Search for the cell housing the specified text and yield its (X, Y) center coordinate. 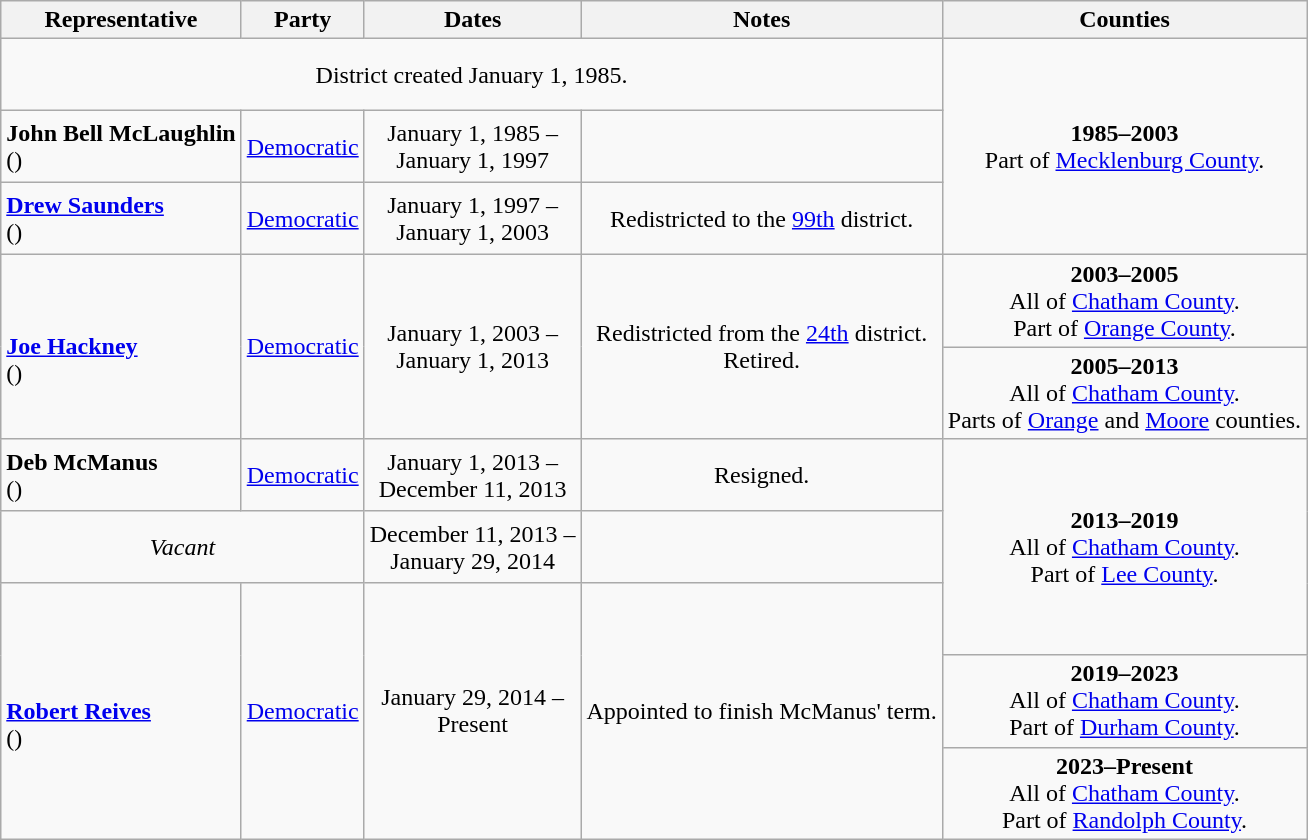
Appointed to finish McManus' term. (762, 711)
2003–2005 All of Chatham County. Part of Orange County. (1124, 301)
January 1, 1997 – January 1, 2003 (472, 219)
Joe Hackney() (121, 347)
Drew Saunders() (121, 219)
Robert Reives() (121, 711)
January 1, 2013 – December 11, 2013 (472, 475)
Notes (762, 20)
2005–2013 All of Chatham County. Parts of Orange and Moore counties. (1124, 393)
2023–Present All of Chatham County. Part of Randolph County. (1124, 793)
Counties (1124, 20)
Deb McManus() (121, 475)
Representative (121, 20)
January 1, 1985 – January 1, 1997 (472, 147)
December 11, 2013 – January 29, 2014 (472, 547)
2019–2023 All of Chatham County. Part of Durham County. (1124, 701)
Resigned. (762, 475)
2013–2019 All of Chatham County. Part of Lee County. (1124, 547)
District created January 1, 1985. (472, 75)
Redistricted to the 99th district. (762, 219)
Redistricted from the 24th district. Retired. (762, 347)
January 1, 2003 – January 1, 2013 (472, 347)
Party (302, 20)
John Bell McLaughlin() (121, 147)
January 29, 2014 – Present (472, 711)
1985–2003 Part of Mecklenburg County. (1124, 147)
Vacant (182, 547)
Dates (472, 20)
